Output the (X, Y) coordinate of the center of the cell containing the given text.  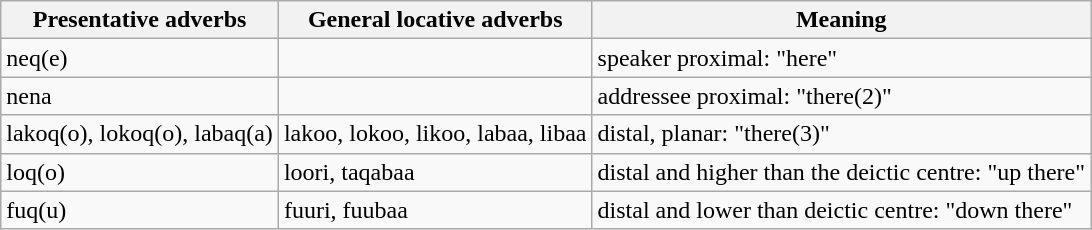
loori, taqabaa (435, 172)
neq(e) (140, 58)
lakoo, lokoo, likoo, labaa, libaa (435, 134)
General locative adverbs (435, 20)
loq(o) (140, 172)
distal and higher than the deictic centre: "up there" (841, 172)
addressee proximal: "there(2)" (841, 96)
Presentative adverbs (140, 20)
Meaning (841, 20)
nena (140, 96)
distal, planar: "there(3)" (841, 134)
fuq(u) (140, 210)
fuuri, fuubaa (435, 210)
lakoq(o), lokoq(o), labaq(a) (140, 134)
speaker proximal: "here" (841, 58)
distal and lower than deictic centre: "down there" (841, 210)
